Return (x, y) of the center of cell containing provided text 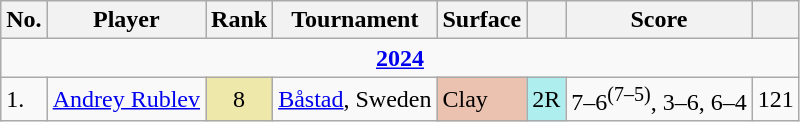
8 (240, 100)
121 (776, 100)
Andrey Rublev (126, 100)
Rank (240, 20)
Tournament (355, 20)
Player (126, 20)
1. (24, 100)
2024 (400, 58)
Båstad, Sweden (355, 100)
Score (659, 20)
2R (546, 100)
Clay (482, 100)
Surface (482, 20)
7–6(7–5), 3–6, 6–4 (659, 100)
No. (24, 20)
